Capture the cell that displays the provided text and extract its (X, Y) central coordinate. 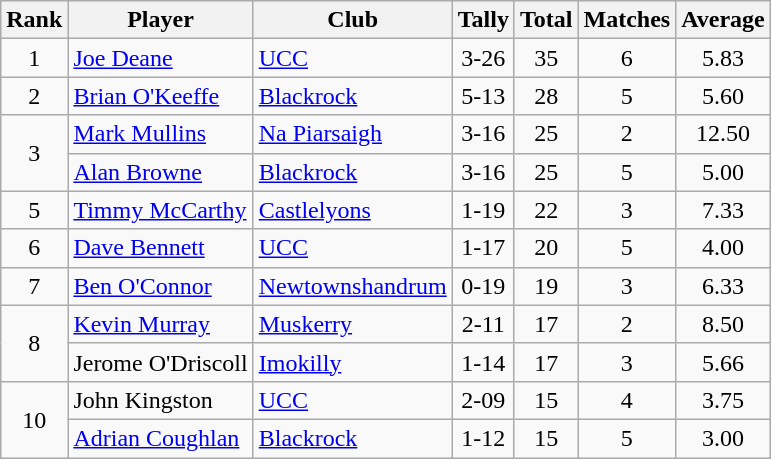
Player (160, 20)
28 (546, 96)
Imokilly (352, 362)
Average (724, 20)
Club (352, 20)
Tally (483, 20)
1-14 (483, 362)
Adrian Coughlan (160, 438)
3-26 (483, 58)
Kevin Murray (160, 324)
5.66 (724, 362)
2-11 (483, 324)
Total (546, 20)
Mark Mullins (160, 134)
Joe Deane (160, 58)
10 (34, 419)
1-19 (483, 210)
Ben O'Connor (160, 286)
Timmy McCarthy (160, 210)
Jerome O'Driscoll (160, 362)
8.50 (724, 324)
Matches (627, 20)
7 (34, 286)
Alan Browne (160, 172)
5.83 (724, 58)
Brian O'Keeffe (160, 96)
19 (546, 286)
8 (34, 343)
20 (546, 248)
1 (34, 58)
0-19 (483, 286)
Muskerry (352, 324)
1-17 (483, 248)
22 (546, 210)
Castlelyons (352, 210)
John Kingston (160, 400)
4.00 (724, 248)
Na Piarsaigh (352, 134)
4 (627, 400)
Dave Bennett (160, 248)
5-13 (483, 96)
3.75 (724, 400)
Newtownshandrum (352, 286)
5.00 (724, 172)
7.33 (724, 210)
6.33 (724, 286)
2-09 (483, 400)
35 (546, 58)
1-12 (483, 438)
3.00 (724, 438)
Rank (34, 20)
5.60 (724, 96)
12.50 (724, 134)
